Pinpoint the cell where the given text exists, returning its (x, y) midpoint coordinate. 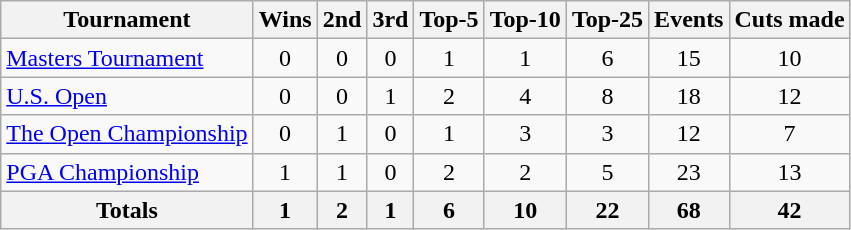
5 (607, 172)
68 (689, 210)
2nd (342, 20)
18 (689, 96)
23 (689, 172)
3rd (390, 20)
The Open Championship (127, 134)
Events (689, 20)
Tournament (127, 20)
7 (790, 134)
PGA Championship (127, 172)
Top-25 (607, 20)
4 (525, 96)
Cuts made (790, 20)
U.S. Open (127, 96)
15 (689, 58)
Top-10 (525, 20)
42 (790, 210)
8 (607, 96)
Masters Tournament (127, 58)
Top-5 (449, 20)
13 (790, 172)
Totals (127, 210)
22 (607, 210)
Wins (285, 20)
